Capture the cell that displays the provided text and extract its [x, y] central coordinate. 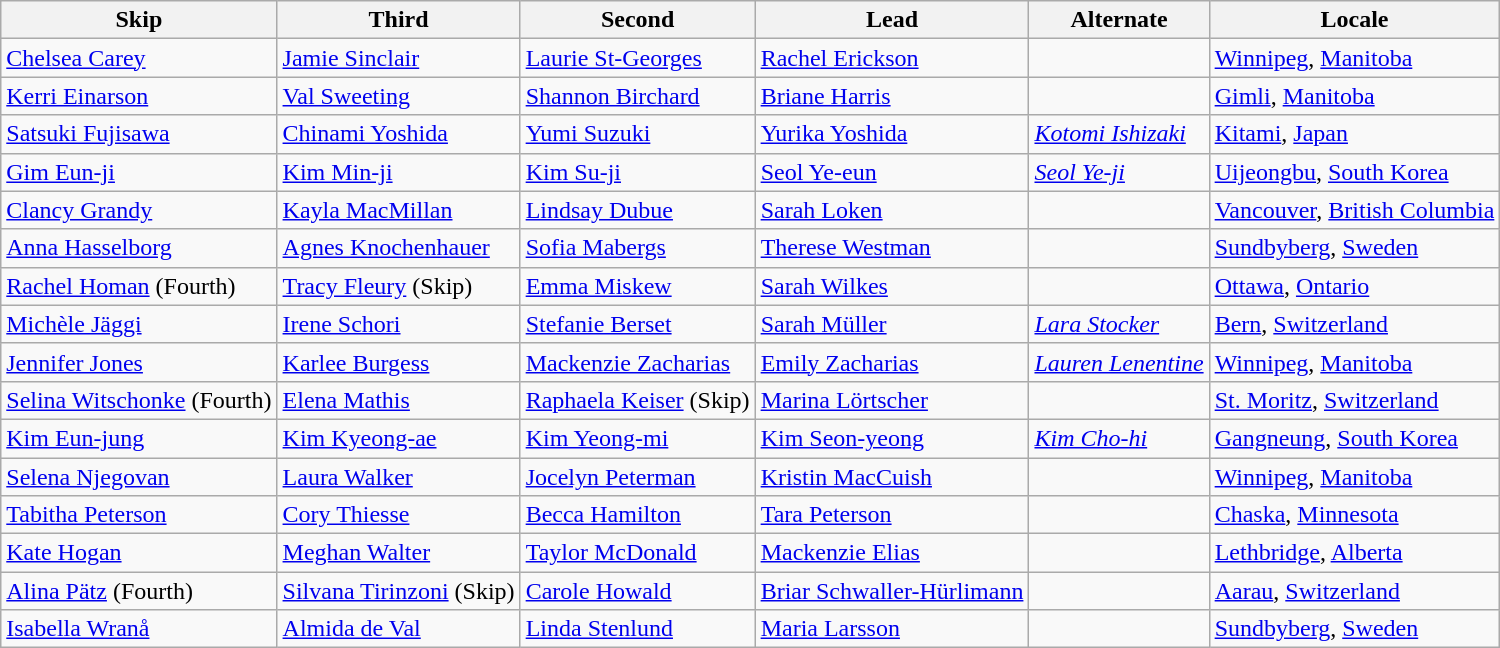
Elena Mathis [398, 400]
St. Moritz, Switzerland [1354, 400]
Mackenzie Elias [892, 553]
Sofia Mabergs [638, 248]
Laura Walker [398, 477]
Tracy Fleury (Skip) [398, 286]
Taylor McDonald [638, 553]
Rachel Erickson [892, 58]
Gangneung, South Korea [1354, 438]
Third [398, 20]
Jamie Sinclair [398, 58]
Gimli, Manitoba [1354, 96]
Emma Miskew [638, 286]
Briane Harris [892, 96]
Yumi Suzuki [638, 134]
Satsuki Fujisawa [139, 134]
Linda Stenlund [638, 629]
Val Sweeting [398, 96]
Yurika Yoshida [892, 134]
Selena Njegovan [139, 477]
Uijeongbu, South Korea [1354, 172]
Selina Witschonke (Fourth) [139, 400]
Lethbridge, Alberta [1354, 553]
Aarau, Switzerland [1354, 591]
Isabella Wranå [139, 629]
Kate Hogan [139, 553]
Gim Eun-ji [139, 172]
Marina Lörtscher [892, 400]
Maria Larsson [892, 629]
Cory Thiesse [398, 515]
Jennifer Jones [139, 362]
Irene Schori [398, 324]
Michèle Jäggi [139, 324]
Meghan Walter [398, 553]
Ottawa, Ontario [1354, 286]
Kim Su-ji [638, 172]
Kim Seon-yeong [892, 438]
Vancouver, British Columbia [1354, 210]
Anna Hasselborg [139, 248]
Bern, Switzerland [1354, 324]
Briar Schwaller-Hürlimann [892, 591]
Sarah Müller [892, 324]
Alternate [1119, 20]
Clancy Grandy [139, 210]
Jocelyn Peterman [638, 477]
Almida de Val [398, 629]
Kim Cho-hi [1119, 438]
Seol Ye-ji [1119, 172]
Lead [892, 20]
Alina Pätz (Fourth) [139, 591]
Becca Hamilton [638, 515]
Kayla MacMillan [398, 210]
Tabitha Peterson [139, 515]
Second [638, 20]
Stefanie Berset [638, 324]
Lauren Lenentine [1119, 362]
Locale [1354, 20]
Shannon Birchard [638, 96]
Lindsay Dubue [638, 210]
Chinami Yoshida [398, 134]
Karlee Burgess [398, 362]
Chaska, Minnesota [1354, 515]
Kim Eun-jung [139, 438]
Therese Westman [892, 248]
Sarah Loken [892, 210]
Mackenzie Zacharias [638, 362]
Raphaela Keiser (Skip) [638, 400]
Kristin MacCuish [892, 477]
Chelsea Carey [139, 58]
Kim Kyeong-ae [398, 438]
Kim Yeong-mi [638, 438]
Kim Min-ji [398, 172]
Agnes Knochenhauer [398, 248]
Kotomi Ishizaki [1119, 134]
Sarah Wilkes [892, 286]
Silvana Tirinzoni (Skip) [398, 591]
Skip [139, 20]
Emily Zacharias [892, 362]
Kitami, Japan [1354, 134]
Laurie St-Georges [638, 58]
Seol Ye-eun [892, 172]
Lara Stocker [1119, 324]
Tara Peterson [892, 515]
Carole Howald [638, 591]
Rachel Homan (Fourth) [139, 286]
Kerri Einarson [139, 96]
